Determine the (x, y) coordinate at the center of the cell enclosing the given text.  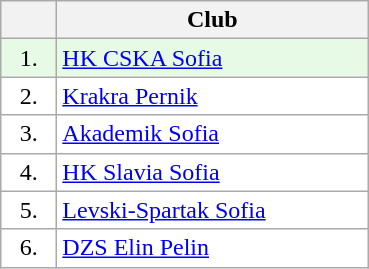
4. (29, 172)
Levski-Spartak Sofia (212, 210)
2. (29, 96)
3. (29, 134)
HK CSKA Sofia (212, 58)
5. (29, 210)
Club (212, 20)
6. (29, 248)
1. (29, 58)
Akademik Sofia (212, 134)
Krakra Pernik (212, 96)
HK Slavia Sofia (212, 172)
DZS Elin Pelin (212, 248)
